Scan for the cell matching the given text and deliver its (x, y) coordinate at center. 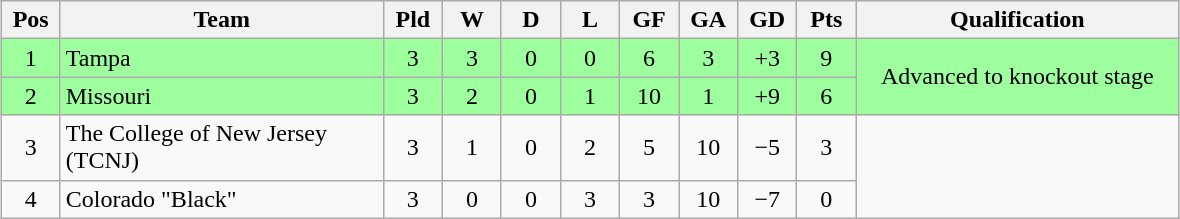
Pld (412, 20)
+3 (768, 58)
−7 (768, 199)
9 (826, 58)
Team (222, 20)
Missouri (222, 96)
4 (30, 199)
Colorado "Black" (222, 199)
GF (650, 20)
W (472, 20)
D (530, 20)
GD (768, 20)
Advanced to knockout stage (1018, 77)
GA (708, 20)
Pos (30, 20)
L (590, 20)
Tampa (222, 58)
−5 (768, 148)
The College of New Jersey (TCNJ) (222, 148)
+9 (768, 96)
5 (650, 148)
Qualification (1018, 20)
Pts (826, 20)
